Extract the [x, y] coordinate from the center of the cell holding the provided text.  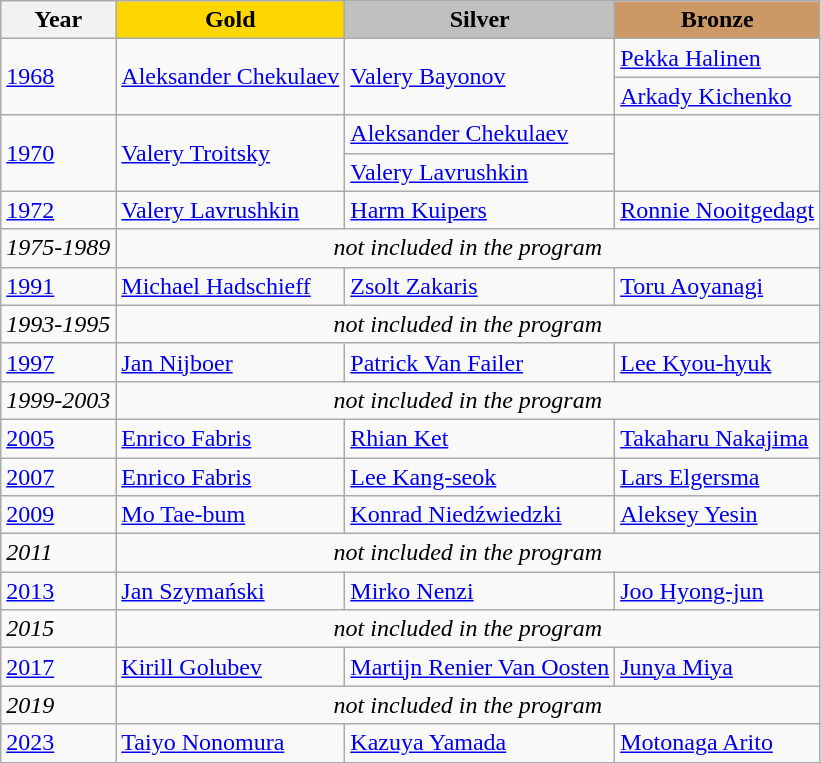
1993-1995 [58, 324]
Rhian Ket [480, 438]
Kirill Golubev [230, 667]
1999-2003 [58, 400]
2015 [58, 629]
2017 [58, 667]
Mirko Nenzi [480, 591]
1968 [58, 77]
2019 [58, 705]
Ronnie Nooitgedagt [718, 210]
1991 [58, 286]
Pekka Halinen [718, 58]
Mo Tae-bum [230, 515]
Lee Kyou-hyuk [718, 362]
2009 [58, 515]
Taiyo Nonomura [230, 743]
Aleksey Yesin [718, 515]
Kazuya Yamada [480, 743]
Michael Hadschieff [230, 286]
Valery Bayonov [480, 77]
Toru Aoyanagi [718, 286]
Lee Kang-seok [480, 477]
2013 [58, 591]
Patrick Van Failer [480, 362]
2005 [58, 438]
Takaharu Nakajima [718, 438]
Lars Elgersma [718, 477]
1975-1989 [58, 248]
Jan Szymański [230, 591]
1972 [58, 210]
Valery Troitsky [230, 153]
Year [58, 20]
Bronze [718, 20]
Motonaga Arito [718, 743]
Konrad Niedźwiedzki [480, 515]
Gold [230, 20]
Junya Miya [718, 667]
Joo Hyong-jun [718, 591]
Harm Kuipers [480, 210]
Martijn Renier Van Oosten [480, 667]
1997 [58, 362]
2007 [58, 477]
Arkady Kichenko [718, 96]
2011 [58, 553]
Silver [480, 20]
2023 [58, 743]
1970 [58, 153]
Jan Nijboer [230, 362]
Zsolt Zakaris [480, 286]
